Search for the cell housing the specified text and yield its (X, Y) center coordinate. 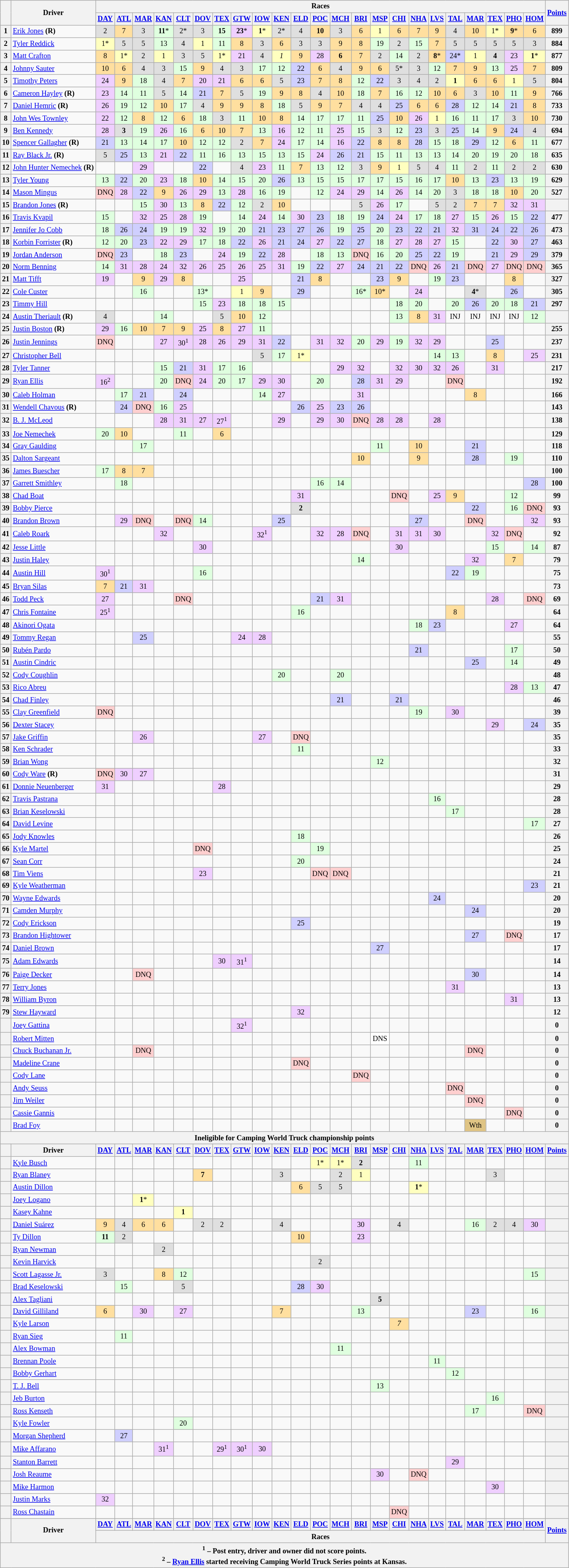
527 (557, 192)
473 (557, 230)
809 (557, 69)
87 (557, 548)
Norm Benning (53, 267)
271 (222, 421)
Austin Hill (53, 573)
4* (475, 292)
Mike Harmon (53, 1487)
Brennan Poole (53, 1361)
Spencer Gallagher (R) (53, 143)
899 (557, 32)
92 (557, 534)
477 (557, 218)
305 (557, 292)
Christopher Bell (53, 356)
Chad Boat (53, 496)
78 (6, 999)
58 (6, 749)
71 (6, 911)
Bobby Pierce (53, 508)
Kevin Harvick (53, 1262)
Garrett Smithley (53, 483)
David Levine (53, 824)
Bobby Gerhart (53, 1374)
677 (557, 143)
Kyle Larson (53, 1324)
Josh Reaume (53, 1475)
Jesse Little (53, 548)
37 (6, 483)
Justin Marks (53, 1500)
11* (164, 32)
Todd Peck (53, 599)
William Byron (53, 999)
192 (557, 381)
Daniel Brown (53, 948)
877 (557, 56)
Mason Mingus (53, 192)
DNS (380, 1039)
Chad Finley (53, 700)
297 (557, 305)
Tyler Reddick (53, 44)
804 (557, 81)
Matt Tifft (53, 279)
Adam Edwards (53, 961)
Ryan Sieg (53, 1337)
41 (6, 534)
Korbin Forrister (R) (53, 242)
Joey Gattina (53, 1026)
53 (6, 688)
Akinori Ogata (53, 626)
255 (557, 329)
Cameron Hayley (R) (53, 93)
Wayne Edwards (53, 898)
70 (6, 898)
110 (557, 459)
9* (514, 32)
Stanton Barrett (53, 1462)
Stew Hayward (53, 1012)
72 (6, 923)
Justin Haley (53, 559)
730 (557, 118)
Terry Jones (53, 988)
John Wes Townley (53, 118)
Cody Lane (53, 1076)
Andy Seuss (53, 1088)
327 (557, 279)
Cassie Gannis (53, 1113)
166 (557, 395)
24* (456, 56)
8* (437, 56)
Bryan Silas (53, 586)
766 (557, 93)
Dalton Sargeant (53, 459)
Ross Chastain (53, 1512)
Ty Dillon (53, 1237)
38 (6, 496)
Brandon Jones (R) (53, 205)
76 (6, 975)
42 (6, 548)
Kyle Fowler (53, 1424)
James Buescher (53, 471)
231 (557, 356)
5* (399, 69)
60 (6, 775)
Tommy Regan (53, 638)
B. J. McLeod (53, 421)
Ben Kennedy (53, 131)
51 (6, 663)
143 (557, 408)
Morgan Shepherd (53, 1435)
Ryan Blaney (53, 1175)
Brandon Hightower (53, 936)
884 (557, 44)
Gray Gaulding (53, 446)
Jordan Anderson (53, 255)
T. J. Bell (53, 1386)
Justin Jennings (53, 343)
694 (557, 131)
David Gilliland (53, 1312)
Jake Griffin (53, 738)
Alex Bowman (53, 1349)
Ross Kenseth (53, 1411)
36 (6, 471)
Sean Corr (53, 861)
Chris Fontaine (53, 612)
630 (557, 168)
Brian Wong (53, 762)
Caleb Roark (53, 534)
Johnny Sauter (53, 69)
62 (6, 799)
138 (557, 421)
Ineligible for Camping World Truck championship points (285, 1138)
Rico Abreu (53, 688)
Cole Custer (53, 292)
45 (6, 586)
129 (557, 434)
68 (6, 874)
463 (557, 242)
10* (380, 292)
Matt Crafton (53, 56)
291 (222, 1449)
Travis Kvapil (53, 218)
Timmy Hill (53, 305)
23* (242, 32)
Brad Foy (53, 1125)
733 (557, 106)
635 (557, 155)
Chuck Buchanan Jr. (53, 1051)
1 – Post entry, driver and owner did not score points.2 – Ryan Ellis started receiving Camping World Truck Series points at Kansas. (285, 1556)
Robert Mitten (53, 1039)
Donnie Neuenberger (53, 787)
67 (6, 861)
Madeline Crane (53, 1064)
65 (6, 836)
Joey Logano (53, 1200)
365 (557, 267)
54 (6, 700)
66 (6, 849)
Austin Cindric (53, 663)
Ryan Newman (53, 1249)
Cody Ware (R) (53, 775)
63 (6, 812)
99 (557, 496)
Jennifer Jo Cobb (53, 230)
Wendell Chavous (R) (53, 408)
Jeb Burton (53, 1398)
Wth (475, 1125)
Jody Knowles (53, 836)
16* (361, 292)
162 (105, 381)
Brad Keselowski (53, 1287)
Austin Dillon (53, 1188)
Tyler Tanner (53, 368)
40 (6, 521)
Ken Schrader (53, 749)
Travis Pastrana (53, 799)
Kasey Kahne (53, 1212)
Daniel Hemric (R) (53, 106)
Jim Weiler (53, 1101)
Camden Murphy (53, 911)
57 (6, 738)
Justin Boston (R) (53, 329)
Tyler Young (53, 180)
John Hunter Nemechek (R) (53, 168)
379 (557, 255)
Ryan Ellis (53, 381)
Erik Jones (R) (53, 32)
Scott Lagasse Jr. (53, 1274)
43 (6, 559)
Dexter Stacey (53, 725)
Tim Viens (53, 874)
Joe Nemechek (53, 434)
Brian Keselowski (53, 812)
Timothy Peters (53, 81)
Ray Black Jr. (R) (53, 155)
251 (105, 612)
Rubén Pardo (53, 650)
44 (6, 573)
Daniel Suárez (53, 1225)
Clay Greenfield (53, 712)
Caleb Holman (53, 395)
Alex Tagliani (53, 1299)
Kyle Martel (53, 849)
Mike Affarano (53, 1449)
13* (203, 292)
118 (557, 446)
52 (6, 675)
217 (557, 368)
Paige Decker (53, 975)
629 (557, 180)
61 (6, 787)
237 (557, 343)
77 (6, 988)
Brandon Brown (53, 521)
Austin Theriault (R) (53, 317)
Kyle Weatherman (53, 886)
Cody Erickson (53, 923)
56 (6, 725)
74 (6, 948)
Cody Coughlin (53, 675)
34 (6, 446)
59 (6, 762)
Kyle Busch (53, 1162)
